From the cell containing the given text, extract its center point as [x, y] coordinate. 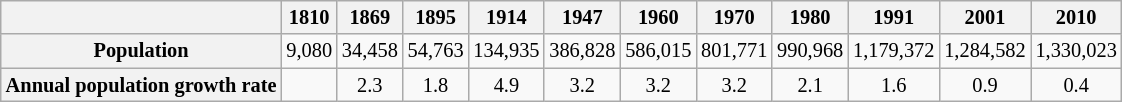
2.1 [810, 85]
1947 [582, 17]
1.6 [894, 85]
0.9 [984, 85]
1970 [734, 17]
1810 [309, 17]
801,771 [734, 51]
1,330,023 [1076, 51]
9,080 [309, 51]
1991 [894, 17]
1869 [370, 17]
4.9 [506, 85]
2001 [984, 17]
1,284,582 [984, 51]
0.4 [1076, 85]
586,015 [658, 51]
386,828 [582, 51]
54,763 [436, 51]
1914 [506, 17]
Population [142, 51]
2.3 [370, 85]
34,458 [370, 51]
1,179,372 [894, 51]
1960 [658, 17]
134,935 [506, 51]
1895 [436, 17]
2010 [1076, 17]
Annual population growth rate [142, 85]
990,968 [810, 51]
1.8 [436, 85]
1980 [810, 17]
